Return the [X, Y] coordinate for the center point of the cell that contains the specified text.  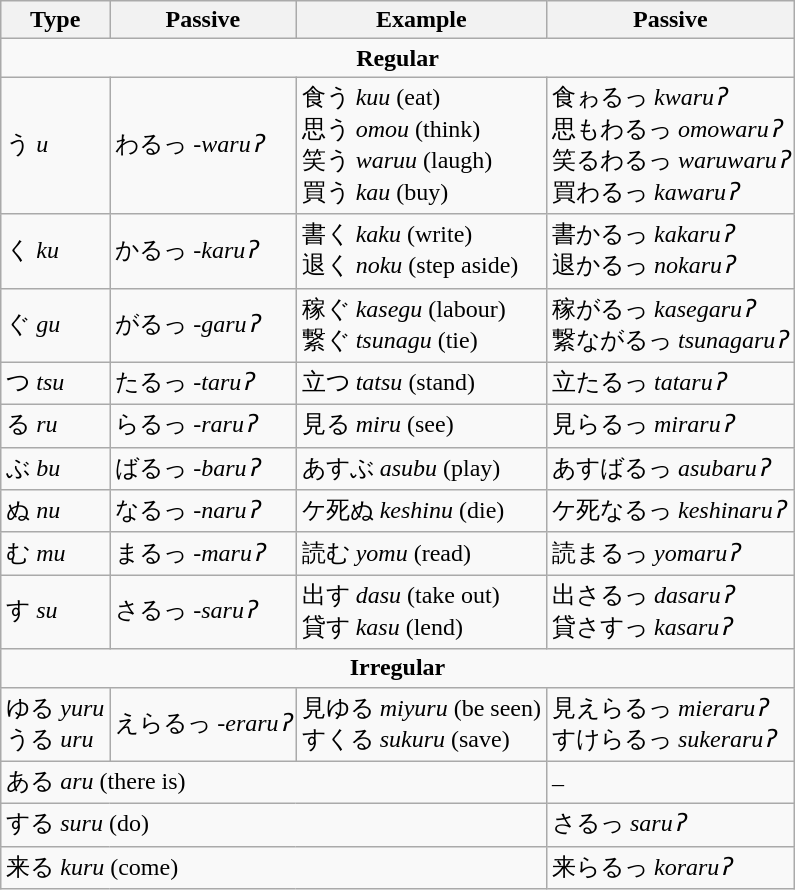
稼がるっ kasegaruʔ繋ながるっ tsunagaruʔ [670, 325]
– [670, 782]
えらるっ -eraruʔ [203, 724]
読まるっ yomaruʔ [670, 554]
Regular [398, 58]
あすぶ asubu (play) [421, 468]
Irregular [398, 668]
さるっ -saruʔ [203, 612]
見らるっ miraruʔ [670, 426]
らるっ -raruʔ [203, 426]
立つ tatsu (stand) [421, 384]
ぶ bu [56, 468]
まるっ -maruʔ [203, 554]
う u [56, 146]
ケ死なるっ keshinaruʔ [670, 512]
す su [56, 612]
さるっ saruʔ [670, 826]
来る kuru (come) [274, 868]
立たるっ tataruʔ [670, 384]
来らるっ koraruʔ [670, 868]
ぐ gu [56, 325]
ゆる yuruうる uru [56, 724]
く ku [56, 251]
かるっ -karuʔ [203, 251]
稼ぐ kasegu (labour)繋ぐ tsunagu (tie) [421, 325]
Type [56, 20]
ある aru (there is) [274, 782]
見えらるっ mieraruʔすけらるっ sukeraruʔ [670, 724]
書かるっ kakaruʔ退かるっ nokaruʔ [670, 251]
する suru (do) [274, 826]
ぬ nu [56, 512]
なるっ -naruʔ [203, 512]
あすばるっ asubaruʔ [670, 468]
出さるっ dasaruʔ貸さすっ kasaruʔ [670, 612]
Example [421, 20]
見ゆる miyuru (be seen)すくる sukuru (save) [421, 724]
ケ死ぬ keshinu (die) [421, 512]
書く kaku (write)退く noku (step aside) [421, 251]
わるっ -waruʔ [203, 146]
がるっ -garuʔ [203, 325]
読む yomu (read) [421, 554]
む mu [56, 554]
見る miru (see) [421, 426]
たるっ -taruʔ [203, 384]
食ゎるっ kwaruʔ 思もわるっ omowaruʔ 笑るわるっ waruwaruʔ買わるっ kawaruʔ [670, 146]
る ru [56, 426]
ばるっ -baruʔ [203, 468]
つ tsu [56, 384]
食う kuu (eat) 思う omou (think) 笑う waruu (laugh)買う kau (buy) [421, 146]
出す dasu (take out)貸す kasu (lend) [421, 612]
